Identify which cell holds the provided text, then report its [x, y] central coordinate. 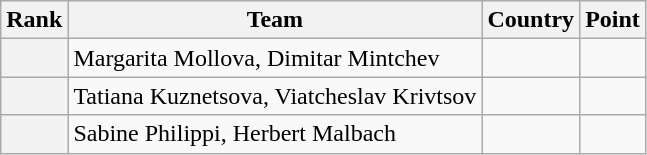
Sabine Philippi, Herbert Malbach [275, 134]
Point [613, 20]
Margarita Mollova, Dimitar Mintchev [275, 58]
Team [275, 20]
Tatiana Kuznetsova, Viatcheslav Krivtsov [275, 96]
Rank [34, 20]
Country [531, 20]
